From the cell containing the given text, extract its center point as (X, Y) coordinate. 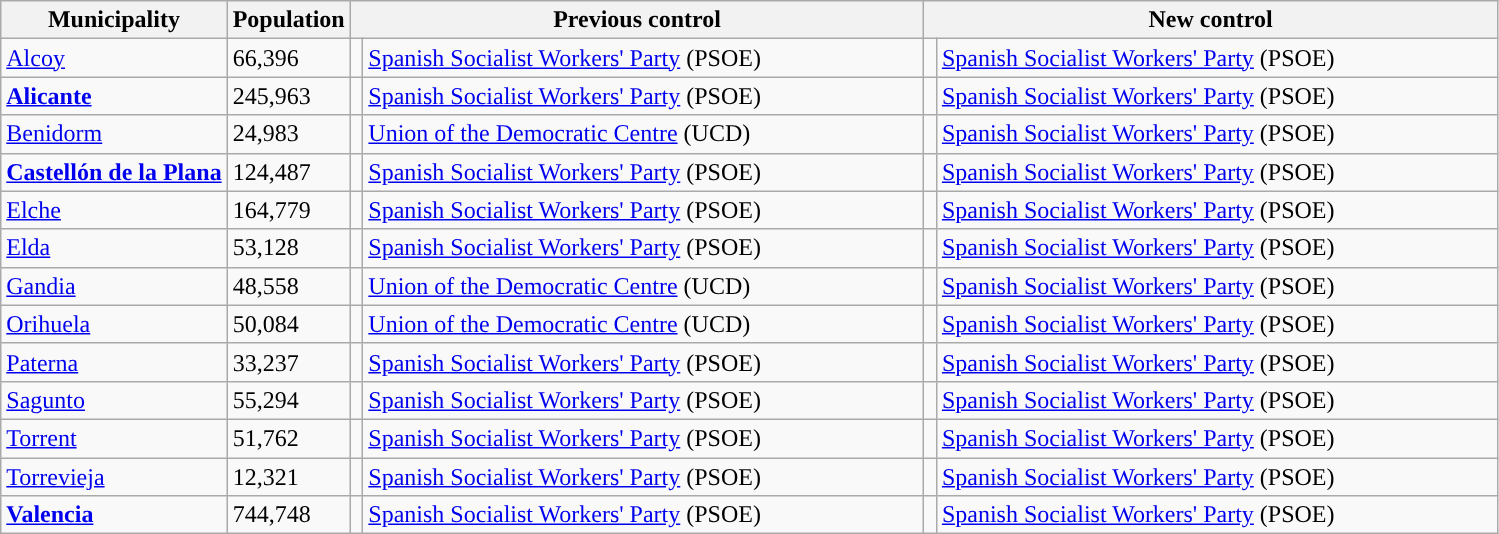
Elche (114, 210)
Torrevieja (114, 477)
33,237 (288, 362)
Previous control (637, 20)
Valencia (114, 515)
744,748 (288, 515)
Castellón de la Plana (114, 172)
12,321 (288, 477)
51,762 (288, 438)
Elda (114, 248)
Gandia (114, 286)
Alicante (114, 96)
24,983 (288, 134)
53,128 (288, 248)
Population (288, 20)
Benidorm (114, 134)
164,779 (288, 210)
Municipality (114, 20)
Orihuela (114, 324)
Alcoy (114, 58)
Torrent (114, 438)
50,084 (288, 324)
124,487 (288, 172)
55,294 (288, 400)
Sagunto (114, 400)
New control (1211, 20)
Paterna (114, 362)
48,558 (288, 286)
245,963 (288, 96)
66,396 (288, 58)
